Return [X, Y] of the center of cell containing provided text 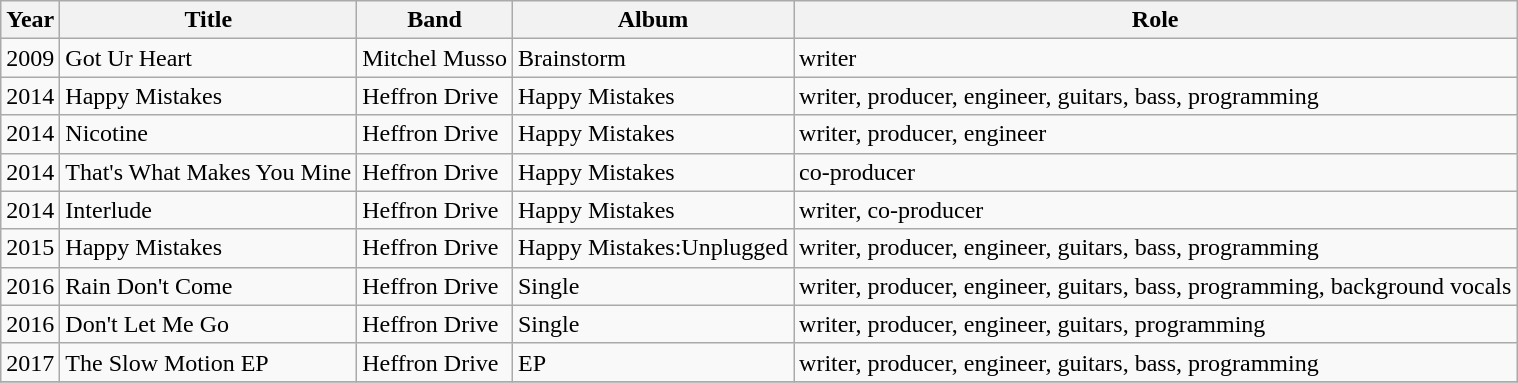
Mitchel Musso [435, 58]
The Slow Motion EP [208, 362]
Nicotine [208, 134]
co-producer [1156, 172]
Album [652, 20]
Role [1156, 20]
Interlude [208, 210]
writer [1156, 58]
2017 [30, 362]
EP [652, 362]
That's What Makes You Mine [208, 172]
Got Ur Heart [208, 58]
Brainstorm [652, 58]
Band [435, 20]
Rain Don't Come [208, 286]
2015 [30, 248]
Happy Mistakes:Unplugged [652, 248]
writer, producer, engineer [1156, 134]
writer, producer, engineer, guitars, programming [1156, 324]
writer, producer, engineer, guitars, bass, programming, background vocals [1156, 286]
Year [30, 20]
Don't Let Me Go [208, 324]
2009 [30, 58]
Title [208, 20]
writer, co-producer [1156, 210]
